Find where the given text appears and provide that cell's center as [X, Y] coordinate. 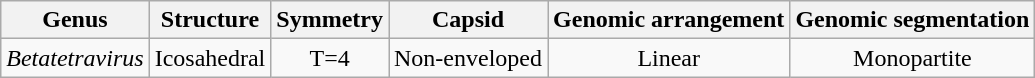
Genomic arrangement [669, 20]
Structure [210, 20]
Capsid [468, 20]
Betatetravirus [75, 58]
Non-enveloped [468, 58]
Symmetry [330, 20]
T=4 [330, 58]
Icosahedral [210, 58]
Monopartite [912, 58]
Genus [75, 20]
Linear [669, 58]
Genomic segmentation [912, 20]
